Pinpoint the cell where the given text exists, returning its [X, Y] midpoint coordinate. 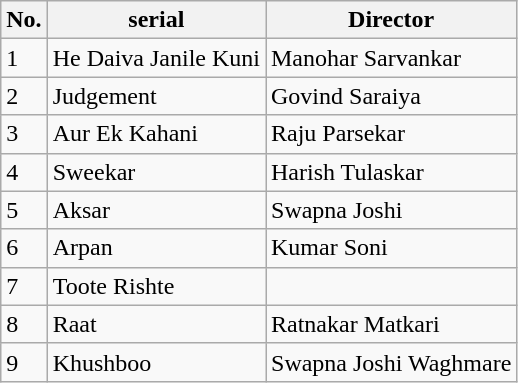
7 [24, 286]
serial [156, 20]
Raju Parsekar [392, 134]
5 [24, 210]
2 [24, 96]
Toote Rishte [156, 286]
Khushboo [156, 362]
Swapna Joshi Waghmare [392, 362]
6 [24, 248]
Manohar Sarvankar [392, 58]
Sweekar [156, 172]
Govind Saraiya [392, 96]
Swapna Joshi [392, 210]
3 [24, 134]
He Daiva Janile Kuni [156, 58]
Arpan [156, 248]
1 [24, 58]
Ratnakar Matkari [392, 324]
Raat [156, 324]
4 [24, 172]
Harish Tulaskar [392, 172]
8 [24, 324]
Judgement [156, 96]
Aur Ek Kahani [156, 134]
Director [392, 20]
9 [24, 362]
No. [24, 20]
Kumar Soni [392, 248]
Aksar [156, 210]
